Provide the [x, y] coordinate of the cell's center where the given text is located.  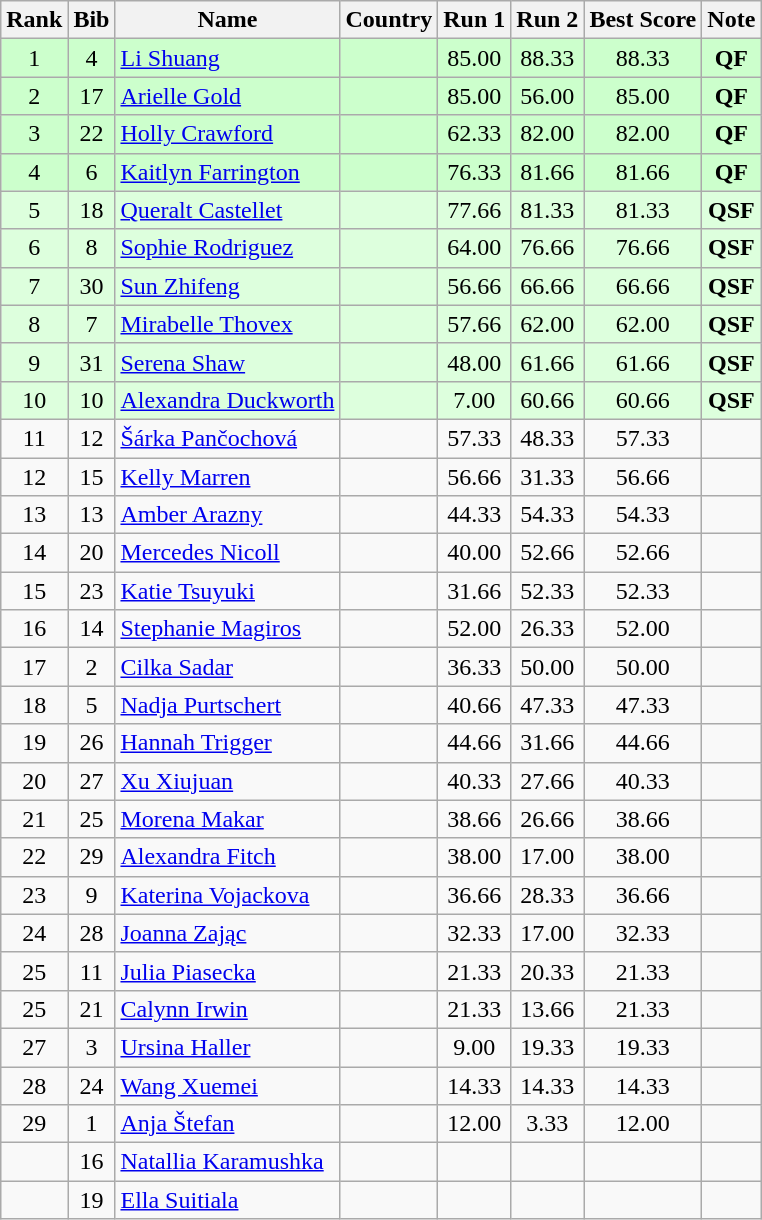
26 [92, 743]
Šárka Pančochová [228, 438]
31 [92, 362]
13.66 [548, 1009]
Sophie Rodriguez [228, 248]
28.33 [548, 895]
56.00 [548, 96]
3.33 [548, 1124]
Alexandra Fitch [228, 857]
Sun Zhifeng [228, 286]
36.33 [474, 667]
20.33 [548, 971]
Wang Xuemei [228, 1085]
44.33 [474, 515]
Bib [92, 20]
Li Shuang [228, 58]
27.66 [548, 781]
Anja Štefan [228, 1124]
Nadja Purtschert [228, 705]
Xu Xiujuan [228, 781]
Natallia Karamushka [228, 1162]
Run 2 [548, 20]
64.00 [474, 248]
Katerina Vojackova [228, 895]
Note [732, 20]
26.33 [548, 629]
Kaitlyn Farrington [228, 172]
Arielle Gold [228, 96]
Country [389, 20]
Morena Makar [228, 819]
30 [92, 286]
Kelly Marren [228, 477]
76.33 [474, 172]
Queralt Castellet [228, 210]
Mirabelle Thovex [228, 324]
Ella Suitiala [228, 1200]
Best Score [643, 20]
Hannah Trigger [228, 743]
Stephanie Magiros [228, 629]
Name [228, 20]
Julia Piasecka [228, 971]
48.00 [474, 362]
26.66 [548, 819]
57.66 [474, 324]
Run 1 [474, 20]
9.00 [474, 1047]
62.33 [474, 134]
Alexandra Duckworth [228, 400]
Rank [34, 20]
Serena Shaw [228, 362]
Calynn Irwin [228, 1009]
40.00 [474, 553]
7.00 [474, 400]
Katie Tsuyuki [228, 591]
40.66 [474, 705]
Cilka Sadar [228, 667]
Amber Arazny [228, 515]
31.33 [548, 477]
Holly Crawford [228, 134]
Ursina Haller [228, 1047]
77.66 [474, 210]
Mercedes Nicoll [228, 553]
Joanna Zając [228, 933]
48.33 [548, 438]
